Extract the (X, Y) coordinate from the center of the cell holding the provided text.  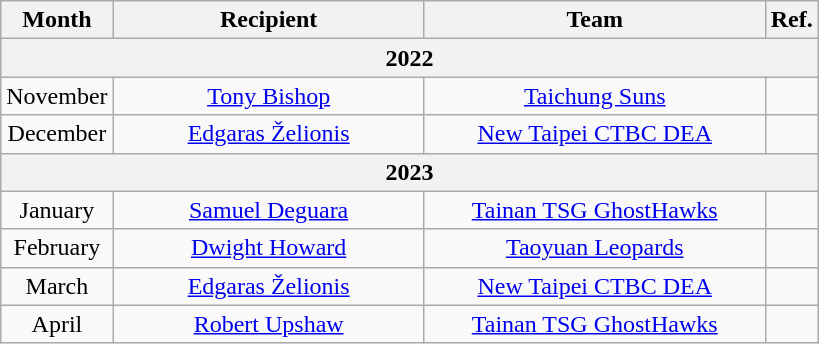
Samuel Deguara (268, 210)
2023 (410, 172)
April (57, 324)
December (57, 134)
Recipient (268, 20)
Ref. (792, 20)
November (57, 96)
Robert Upshaw (268, 324)
Taoyuan Leopards (594, 248)
March (57, 286)
Tony Bishop (268, 96)
Team (594, 20)
February (57, 248)
Taichung Suns (594, 96)
Dwight Howard (268, 248)
2022 (410, 58)
Month (57, 20)
January (57, 210)
